Return the [X, Y] coordinate for the center point of the cell that contains the specified text.  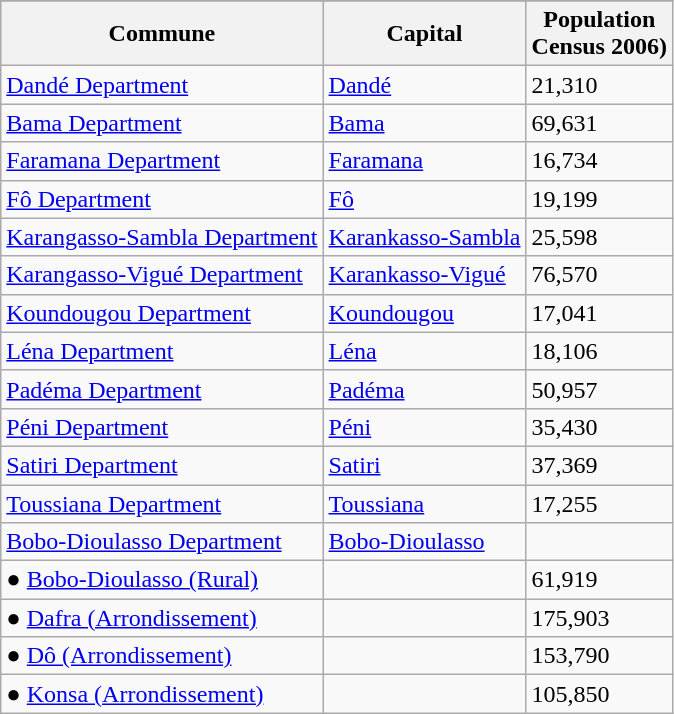
Satiri Department [162, 465]
Bobo-Dioulasso [424, 542]
● Konsa (Arrondissement) [162, 694]
175,903 [599, 618]
Léna Department [162, 351]
Léna [424, 351]
Bobo-Dioulasso Department [162, 542]
Padéma Department [162, 389]
Fô Department [162, 199]
● Dô (Arrondissement) [162, 656]
Satiri [424, 465]
PopulationCensus 2006) [599, 34]
21,310 [599, 85]
Dandé Department [162, 85]
Karankasso-Vigué [424, 275]
Péni [424, 427]
● Bobo-Dioulasso (Rural) [162, 580]
61,919 [599, 580]
Péni Department [162, 427]
Capital [424, 34]
19,199 [599, 199]
69,631 [599, 123]
Karangasso-Vigué Department [162, 275]
Karangasso-Sambla Department [162, 237]
Commune [162, 34]
35,430 [599, 427]
Koundougou [424, 313]
Karankasso-Sambla [424, 237]
105,850 [599, 694]
Fô [424, 199]
17,255 [599, 503]
Faramana Department [162, 161]
17,041 [599, 313]
● Dafra (Arrondissement) [162, 618]
76,570 [599, 275]
37,369 [599, 465]
Faramana [424, 161]
Toussiana Department [162, 503]
Bama Department [162, 123]
Toussiana [424, 503]
25,598 [599, 237]
Koundougou Department [162, 313]
Bama [424, 123]
18,106 [599, 351]
153,790 [599, 656]
Dandé [424, 85]
50,957 [599, 389]
Padéma [424, 389]
16,734 [599, 161]
